Pinpoint the cell where the given text exists, returning its [x, y] midpoint coordinate. 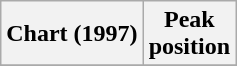
Peakposition [189, 34]
Chart (1997) [72, 34]
